Provide the [x, y] coordinate of the cell's center where the given text is located.  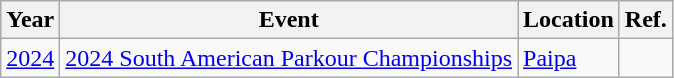
2024 South American Parkour Championships [289, 58]
Year [30, 20]
2024 [30, 58]
Ref. [646, 20]
Paipa [569, 58]
Location [569, 20]
Event [289, 20]
